Output the [x, y] coordinate of the center of the cell containing the given text.  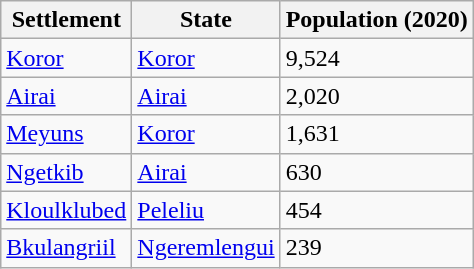
239 [376, 248]
Peleliu [206, 210]
Bkulangriil [66, 248]
Population (2020) [376, 20]
Ngetkib [66, 172]
630 [376, 172]
Settlement [66, 20]
9,524 [376, 58]
1,631 [376, 134]
Kloulklubed [66, 210]
State [206, 20]
454 [376, 210]
Ngeremlengui [206, 248]
2,020 [376, 96]
Meyuns [66, 134]
